Extract the [X, Y] coordinate from the center of the cell holding the provided text.  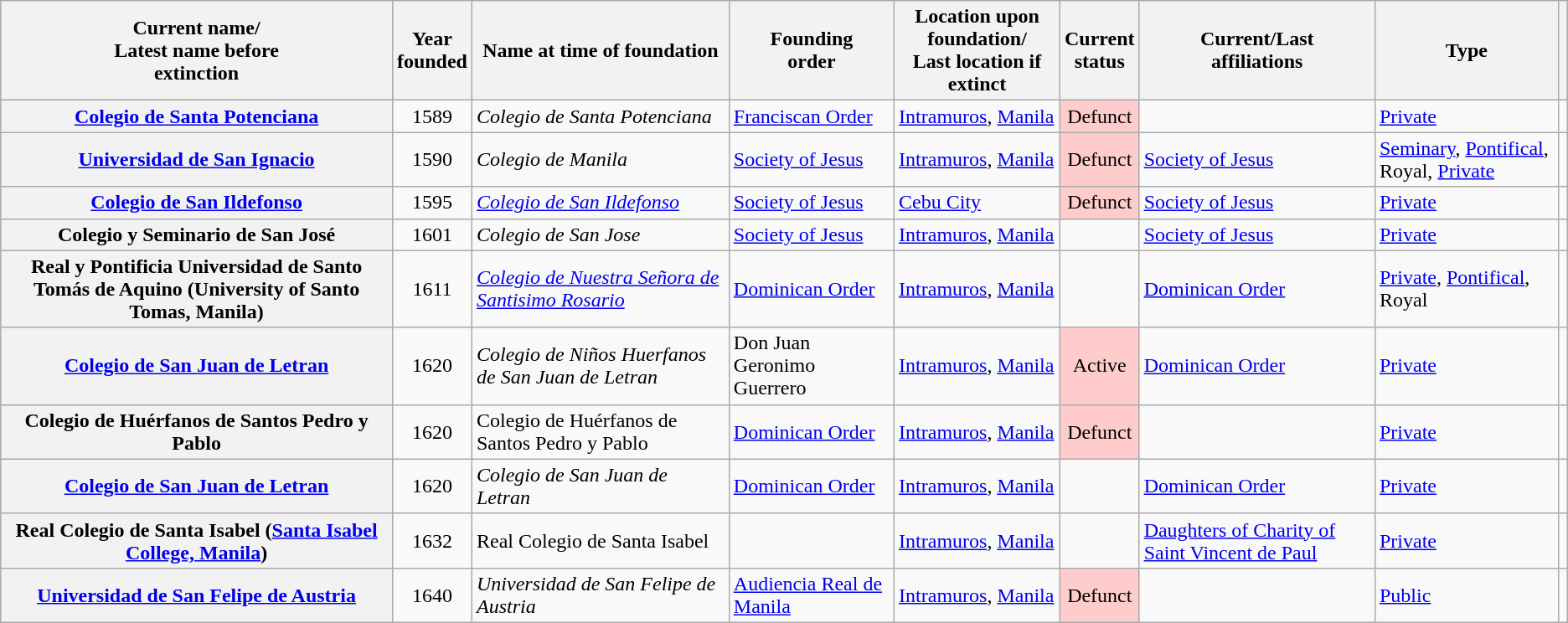
1590 [432, 159]
Public [1466, 595]
Type [1466, 50]
Current/Lastaffiliations [1256, 50]
Real Colegio de Santa Isabel [600, 541]
Cebu City [977, 203]
Foundingorder [811, 50]
Colegio de Manila [600, 159]
Audiencia Real de Manila [811, 595]
Colegio de San Jose [600, 234]
Real Colegio de Santa Isabel (Santa Isabel College, Manila) [197, 541]
1601 [432, 234]
Colegio de Nuestra Señora de Santisimo Rosario [600, 289]
Name at time of foundation [600, 50]
Real y Pontificia Universidad de Santo Tomás de Aquino (University of Santo Tomas, Manila) [197, 289]
1595 [432, 203]
Active [1099, 366]
Seminary, Pontifical, Royal, Private [1466, 159]
Daughters of Charity of Saint Vincent de Paul [1256, 541]
1632 [432, 541]
Franciscan Order [811, 116]
1589 [432, 116]
Location upon foundation/Last location if extinct [977, 50]
1611 [432, 289]
1640 [432, 595]
Currentstatus [1099, 50]
Yearfounded [432, 50]
Universidad de San Ignacio [197, 159]
Private, Pontifical, Royal [1466, 289]
Colegio de Niños Huerfanos de San Juan de Letran [600, 366]
Current name/Latest name before extinction [197, 50]
Colegio y Seminario de San José [197, 234]
Don Juan Geronimo Guerrero [811, 366]
